From the cell containing the given text, extract its center point as (x, y) coordinate. 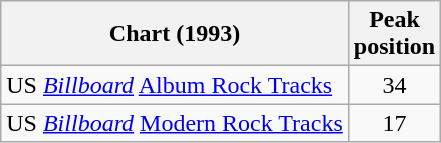
US Billboard Album Rock Tracks (175, 85)
Chart (1993) (175, 34)
Peakposition (394, 34)
17 (394, 123)
34 (394, 85)
US Billboard Modern Rock Tracks (175, 123)
